For the text-containing cell, return its midpoint in [x, y] coordinate format. 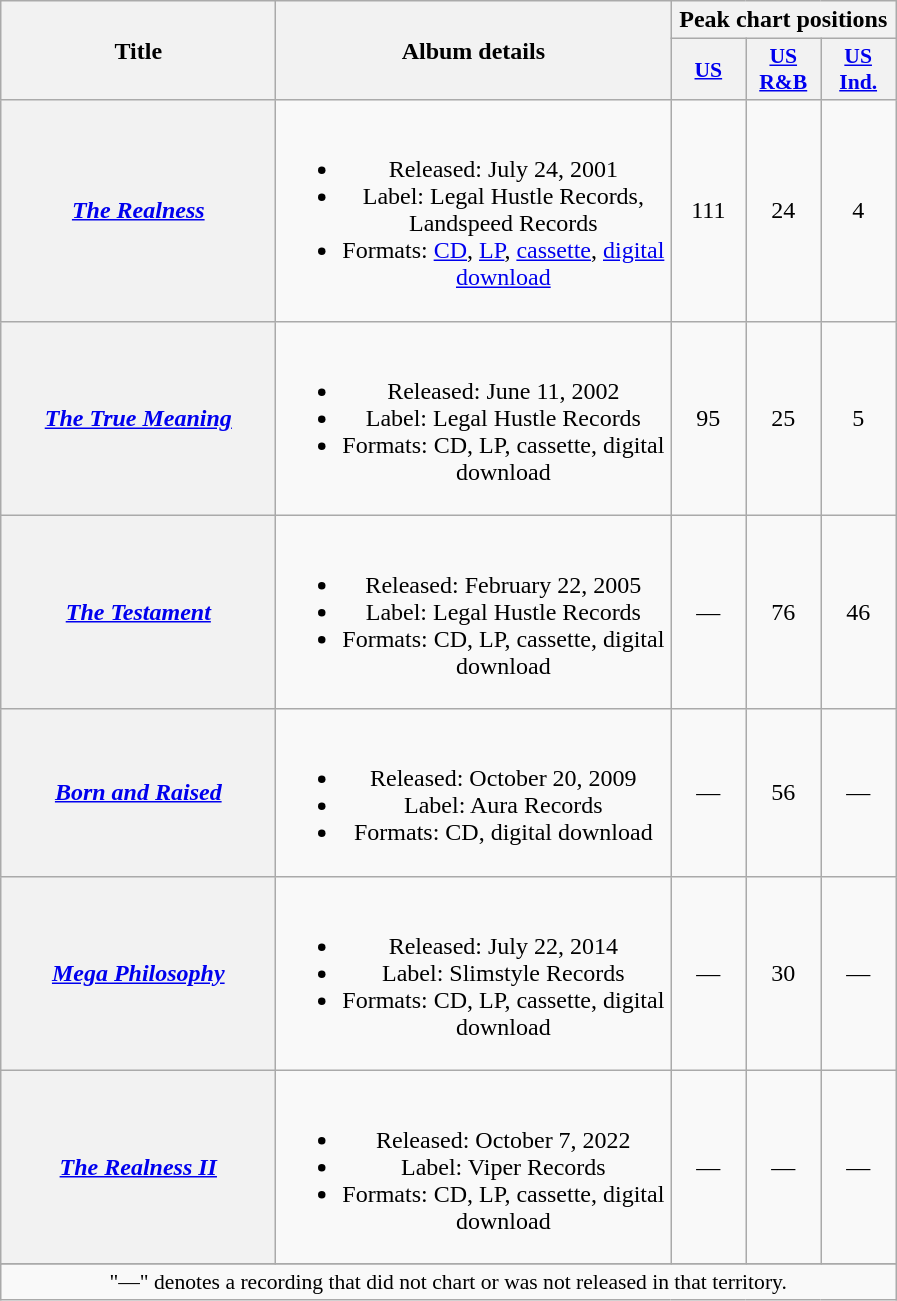
Peak chart positions [784, 20]
Born and Raised [138, 792]
Released: October 7, 2022Label: Viper RecordsFormats: CD, LP, cassette, digital download [474, 1167]
USInd. [858, 70]
30 [784, 973]
Title [138, 50]
USR&B [784, 70]
The Testament [138, 612]
"—" denotes a recording that did not chart or was not released in that territory. [448, 1282]
Released: October 20, 2009Label: Aura RecordsFormats: CD, digital download [474, 792]
Mega Philosophy [138, 973]
4 [858, 210]
The Realness II [138, 1167]
76 [784, 612]
24 [784, 210]
46 [858, 612]
The True Meaning [138, 418]
Released: June 11, 2002Label: Legal Hustle RecordsFormats: CD, LP, cassette, digital download [474, 418]
The Realness [138, 210]
56 [784, 792]
Released: July 22, 2014Label: Slimstyle RecordsFormats: CD, LP, cassette, digital download [474, 973]
Released: July 24, 2001Label: Legal Hustle Records, Landspeed RecordsFormats: CD, LP, cassette, digital download [474, 210]
111 [708, 210]
Released: February 22, 2005Label: Legal Hustle RecordsFormats: CD, LP, cassette, digital download [474, 612]
5 [858, 418]
Album details [474, 50]
25 [784, 418]
US [708, 70]
95 [708, 418]
